Scan for the cell matching the given text and deliver its [x, y] coordinate at center. 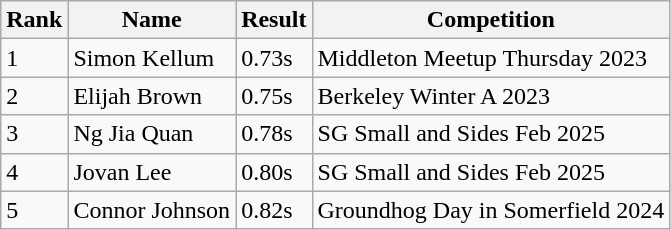
Simon Kellum [152, 58]
Connor Johnson [152, 210]
Result [274, 20]
5 [34, 210]
Name [152, 20]
Groundhog Day in Somerfield 2024 [491, 210]
Ng Jia Quan [152, 134]
2 [34, 96]
Rank [34, 20]
1 [34, 58]
Berkeley Winter A 2023 [491, 96]
0.80s [274, 172]
Elijah Brown [152, 96]
0.82s [274, 210]
Middleton Meetup Thursday 2023 [491, 58]
0.73s [274, 58]
Jovan Lee [152, 172]
3 [34, 134]
0.78s [274, 134]
0.75s [274, 96]
4 [34, 172]
Competition [491, 20]
